Extract the [x, y] coordinate from the center of the cell holding the provided text.  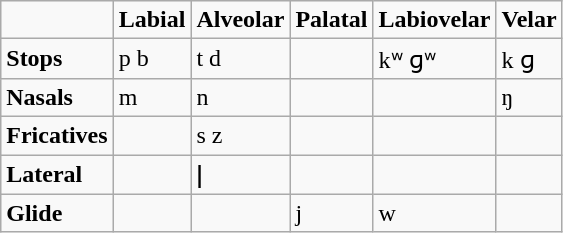
j [332, 213]
Glide [57, 213]
p b [152, 59]
w [434, 213]
t d [240, 59]
Fricatives [57, 135]
ŋ [529, 97]
Labial [152, 20]
ǀ [240, 174]
kʷ ɡʷ [434, 59]
Nasals [57, 97]
n [240, 97]
Palatal [332, 20]
Velar [529, 20]
Alveolar [240, 20]
m [152, 97]
Stops [57, 59]
Lateral [57, 174]
k ɡ [529, 59]
Labiovelar [434, 20]
s z [240, 135]
